Pinpoint the cell where the given text exists, returning its [X, Y] midpoint coordinate. 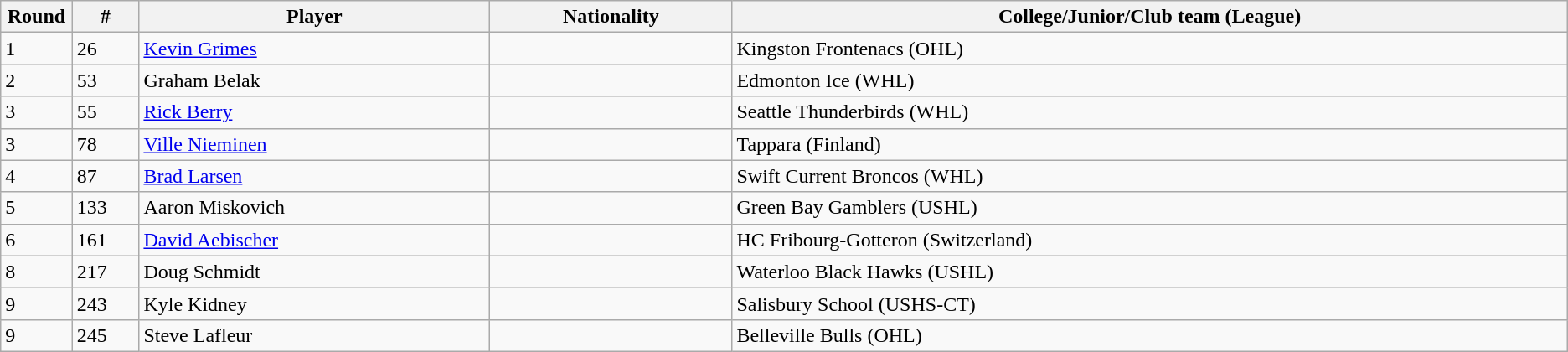
Steve Lafleur [315, 335]
Player [315, 17]
8 [37, 272]
Brad Larsen [315, 176]
Belleville Bulls (OHL) [1149, 335]
Ville Nieminen [315, 144]
Green Bay Gamblers (USHL) [1149, 208]
Graham Belak [315, 80]
College/Junior/Club team (League) [1149, 17]
Kyle Kidney [315, 303]
245 [106, 335]
Seattle Thunderbirds (WHL) [1149, 112]
2 [37, 80]
Round [37, 17]
87 [106, 176]
26 [106, 49]
78 [106, 144]
55 [106, 112]
Doug Schmidt [315, 272]
133 [106, 208]
# [106, 17]
Tappara (Finland) [1149, 144]
Kevin Grimes [315, 49]
5 [37, 208]
Nationality [611, 17]
6 [37, 240]
Edmonton Ice (WHL) [1149, 80]
217 [106, 272]
Waterloo Black Hawks (USHL) [1149, 272]
Aaron Miskovich [315, 208]
243 [106, 303]
53 [106, 80]
Swift Current Broncos (WHL) [1149, 176]
Salisbury School (USHS-CT) [1149, 303]
1 [37, 49]
161 [106, 240]
4 [37, 176]
David Aebischer [315, 240]
Kingston Frontenacs (OHL) [1149, 49]
HC Fribourg-Gotteron (Switzerland) [1149, 240]
Rick Berry [315, 112]
